Search for the cell housing the specified text and yield its [X, Y] center coordinate. 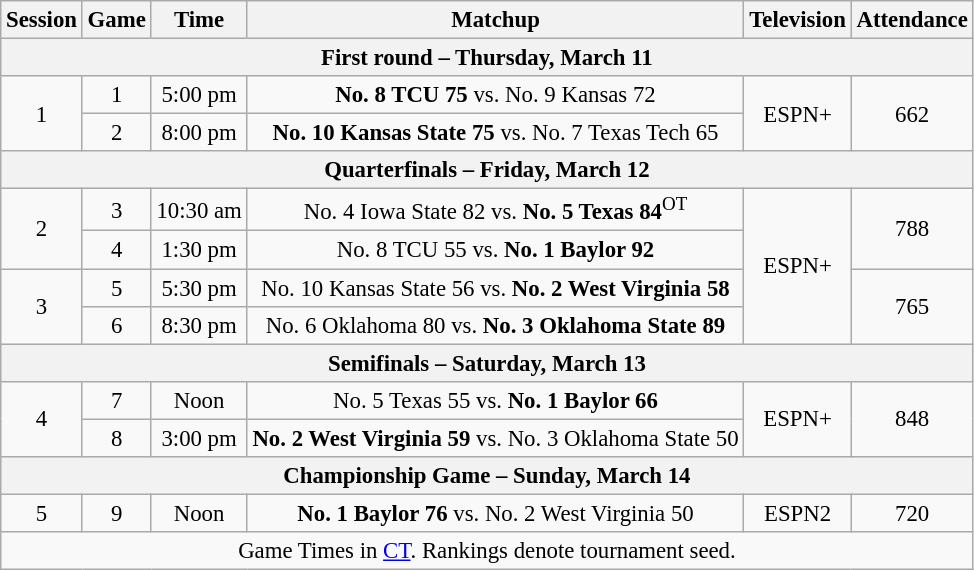
720 [912, 513]
5:00 pm [199, 95]
Session [42, 20]
765 [912, 306]
662 [912, 114]
Game [116, 20]
Quarterfinals – Friday, March 12 [487, 170]
5:30 pm [199, 288]
Matchup [496, 20]
Television [798, 20]
8:00 pm [199, 133]
No. 4 Iowa State 82 vs. No. 5 Texas 84OT [496, 210]
7 [116, 400]
No. 10 Kansas State 56 vs. No. 2 West Virginia 58 [496, 288]
8 [116, 438]
ESPN2 [798, 513]
6 [116, 325]
No. 8 TCU 55 vs. No. 1 Baylor 92 [496, 250]
No. 6 Oklahoma 80 vs. No. 3 Oklahoma State 89 [496, 325]
No. 5 Texas 55 vs. No. 1 Baylor 66 [496, 400]
No. 2 West Virginia 59 vs. No. 3 Oklahoma State 50 [496, 438]
8:30 pm [199, 325]
848 [912, 418]
No. 8 TCU 75 vs. No. 9 Kansas 72 [496, 95]
10:30 am [199, 210]
Game Times in CT. Rankings denote tournament seed. [487, 551]
1:30 pm [199, 250]
Championship Game – Sunday, March 14 [487, 476]
Semifinals – Saturday, March 13 [487, 363]
Attendance [912, 20]
9 [116, 513]
No. 1 Baylor 76 vs. No. 2 West Virginia 50 [496, 513]
No. 10 Kansas State 75 vs. No. 7 Texas Tech 65 [496, 133]
3:00 pm [199, 438]
788 [912, 229]
First round – Thursday, March 11 [487, 58]
Time [199, 20]
